Identify which cell holds the provided text, then report its [x, y] central coordinate. 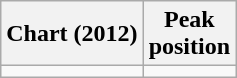
Peakposition [189, 34]
Chart (2012) [72, 34]
